Pinpoint the cell where the given text exists, returning its [X, Y] midpoint coordinate. 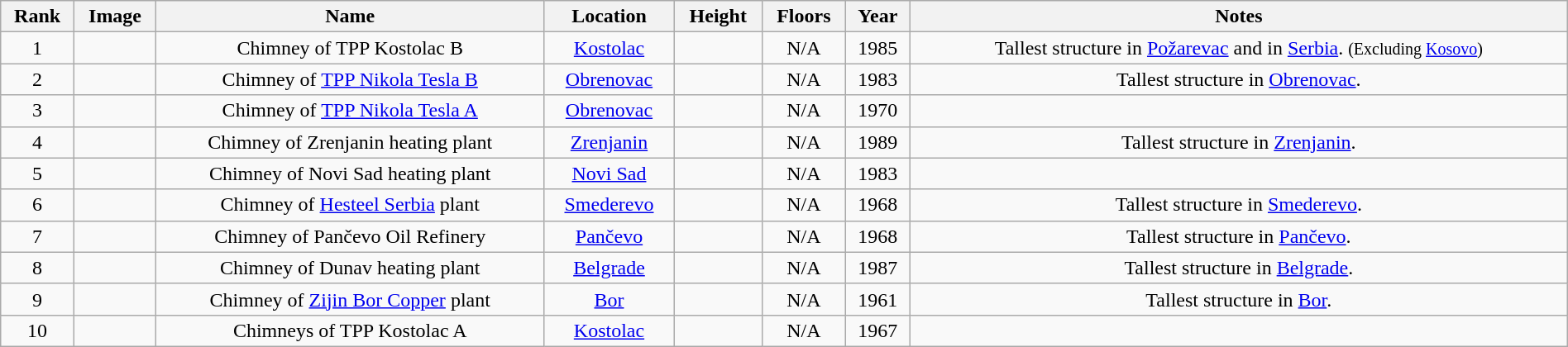
Chimney of Zijin Bor Copper plant [351, 299]
Image [114, 17]
Chimney of Novi Sad heating plant [351, 173]
Chimney of Pančevo Oil Refinery [351, 236]
1970 [877, 111]
Tallest structure in Zrenjanin. [1239, 142]
Name [351, 17]
Tallest structure in Požarevac and in Serbia. (Excluding Kosovo) [1239, 48]
Floors [804, 17]
Rank [38, 17]
Tallest structure in Smederevo. [1239, 205]
Notes [1239, 17]
10 [38, 330]
Location [609, 17]
Belgrade [609, 268]
1989 [877, 142]
8 [38, 268]
Year [877, 17]
4 [38, 142]
Tallest structure in Bor. [1239, 299]
Chimney of TPP Nikola Tesla A [351, 111]
2 [38, 79]
Chimney of Dunav heating plant [351, 268]
Chimney of TPP Kostolac B [351, 48]
1967 [877, 330]
7 [38, 236]
Smederevo [609, 205]
9 [38, 299]
Tallest structure in Pančevo. [1239, 236]
Chimney of Hesteel Serbia plant [351, 205]
Chimney of Zrenjanin heating plant [351, 142]
1985 [877, 48]
Tallest structure in Belgrade. [1239, 268]
Tallest structure in Obrenovac. [1239, 79]
6 [38, 205]
1 [38, 48]
1987 [877, 268]
Bor [609, 299]
5 [38, 173]
Pančevo [609, 236]
Novi Sad [609, 173]
Chimneys of TPP Kostolac A [351, 330]
1961 [877, 299]
Chimney of TPP Nikola Tesla B [351, 79]
Zrenjanin [609, 142]
Height [718, 17]
3 [38, 111]
